Return the (x, y) coordinate for the center point of the cell that contains the specified text.  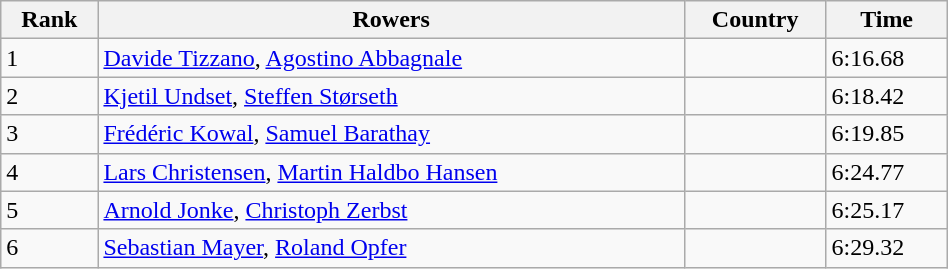
6 (50, 248)
Kjetil Undset, Steffen Størseth (391, 96)
6:29.32 (886, 248)
Davide Tizzano, Agostino Abbagnale (391, 58)
6:19.85 (886, 134)
Rowers (391, 20)
6:18.42 (886, 96)
6:16.68 (886, 58)
Rank (50, 20)
1 (50, 58)
2 (50, 96)
Time (886, 20)
Arnold Jonke, Christoph Zerbst (391, 210)
3 (50, 134)
Country (755, 20)
6:25.17 (886, 210)
5 (50, 210)
6:24.77 (886, 172)
Frédéric Kowal, Samuel Barathay (391, 134)
Sebastian Mayer, Roland Opfer (391, 248)
Lars Christensen, Martin Haldbo Hansen (391, 172)
4 (50, 172)
